For the text-containing cell, return its midpoint in (X, Y) coordinate format. 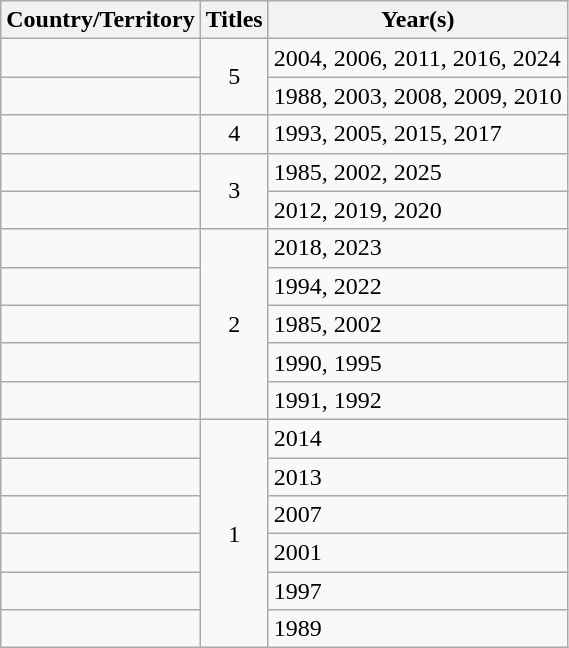
2 (234, 324)
1991, 1992 (418, 400)
4 (234, 134)
2004, 2006, 2011, 2016, 2024 (418, 58)
3 (234, 191)
1993, 2005, 2015, 2017 (418, 134)
2013 (418, 477)
1 (234, 533)
2001 (418, 553)
2007 (418, 515)
Country/Territory (100, 20)
Year(s) (418, 20)
1997 (418, 591)
1988, 2003, 2008, 2009, 2010 (418, 96)
5 (234, 77)
1985, 2002 (418, 324)
1994, 2022 (418, 286)
1985, 2002, 2025 (418, 172)
2018, 2023 (418, 248)
1989 (418, 629)
2014 (418, 438)
2012, 2019, 2020 (418, 210)
1990, 1995 (418, 362)
Titles (234, 20)
